Provide the (x, y) coordinate of the cell's center where the given text is located.  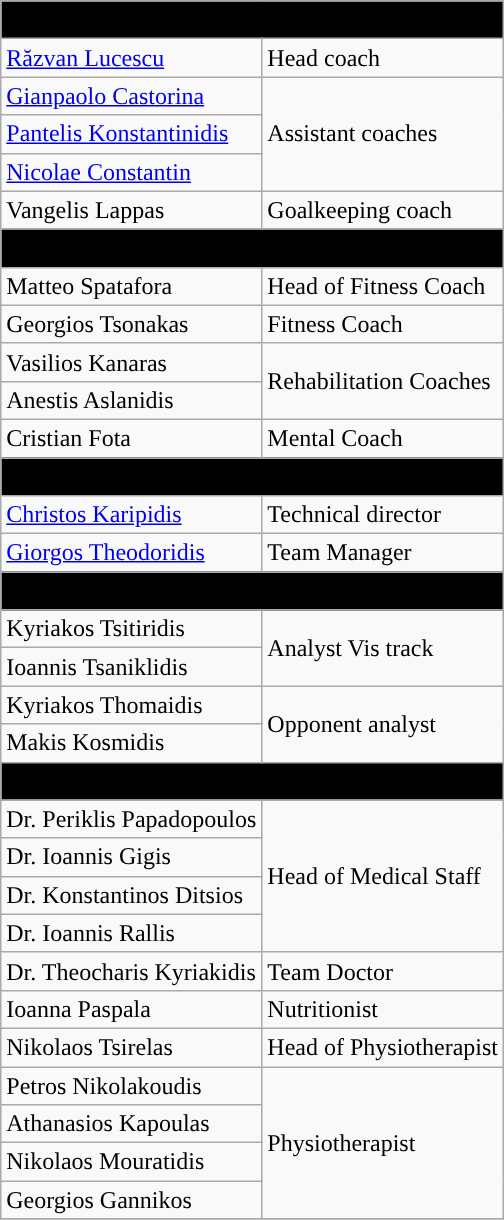
Nikolaos Tsirelas (132, 1047)
Head of Physiotherapist (383, 1047)
Coaching staff (252, 20)
Matteo Spatafora (132, 286)
Athanasios Kapoulas (132, 1124)
Medical department (252, 781)
Dr. Ioannis Rallis (132, 933)
Dr. Ioannis Gigis (132, 857)
Georgios Gannikos (132, 1200)
Opponent analyst (383, 724)
Petros Nikolakoudis (132, 1085)
Makis Kosmidis (132, 743)
Goalkeeping coach (383, 210)
Sport management (252, 477)
Răzvan Lucescu (132, 58)
Analyst department|- (252, 591)
Rehabilitation Coaches (383, 381)
Analyst Vis track (383, 648)
Cristian Fota (132, 438)
Fitness Coach (383, 324)
Christos Karipidis (132, 515)
Technical director (383, 515)
Nikolaos Mouratidis (132, 1162)
Assistant coaches (383, 134)
Vangelis Lappas (132, 210)
Georgios Tsonakas (132, 324)
Kyriakos Tsitiridis (132, 629)
Dr. Theocharis Kyriakidis (132, 971)
Head of Fitness Coach (383, 286)
Team Manager (383, 553)
Mental Coach (383, 438)
Kyriakos Thomaidis (132, 705)
Head of Medical Staff (383, 876)
Nutritionist (383, 1009)
Ioannis Tsaniklidis (132, 667)
Team Doctor (383, 971)
Head coach (383, 58)
Ioanna Paspala (132, 1009)
Nicolae Constantin (132, 172)
Anestis Aslanidis (132, 400)
Dr. Periklis Papadopoulos (132, 819)
Vasilios Kanaras (132, 362)
Pantelis Konstantinidis (132, 134)
Giorgos Theodoridis (132, 553)
Dr. Konstantinos Ditsios (132, 895)
Physiotherapist (383, 1142)
Fitness coaches (252, 248)
Gianpaolo Castorina (132, 96)
